From the cell containing the given text, extract its center point as [x, y] coordinate. 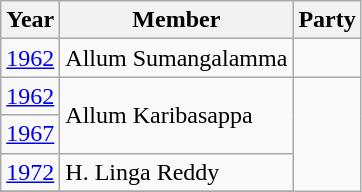
1967 [30, 134]
Year [30, 20]
Member [176, 20]
1972 [30, 172]
Allum Sumangalamma [176, 58]
Allum Karibasappa [176, 115]
H. Linga Reddy [176, 172]
Party [327, 20]
